Scan for the cell matching the given text and deliver its [X, Y] coordinate at center. 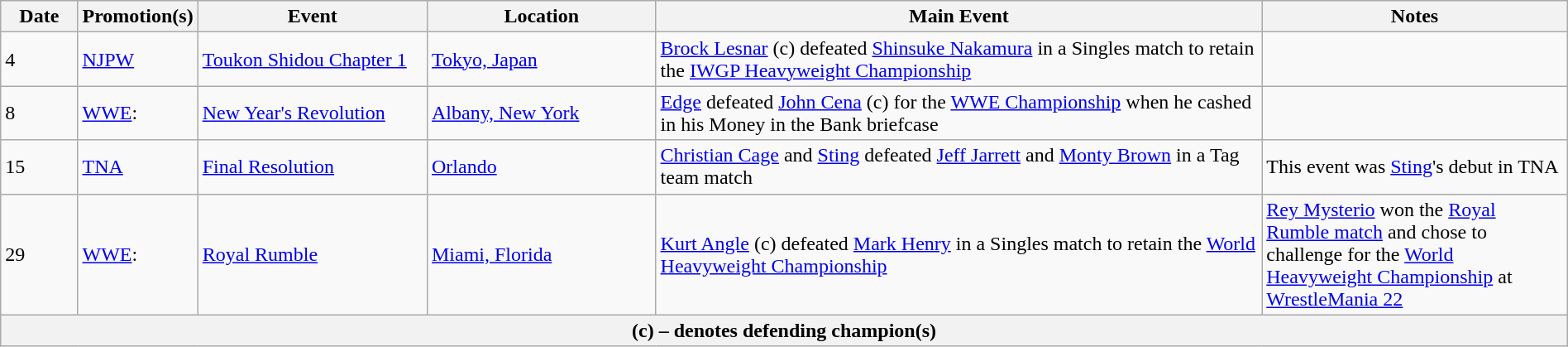
This event was Sting's debut in TNA [1415, 167]
Main Event [959, 17]
Royal Rumble [313, 254]
Rey Mysterio won the Royal Rumble match and chose to challenge for the World Heavyweight Championship at WrestleMania 22 [1415, 254]
Edge defeated John Cena (c) for the WWE Championship when he cashed in his Money in the Bank briefcase [959, 113]
TNA [137, 167]
Event [313, 17]
Kurt Angle (c) defeated Mark Henry in a Singles match to retain the World Heavyweight Championship [959, 254]
NJPW [137, 60]
Tokyo, Japan [541, 60]
29 [40, 254]
Final Resolution [313, 167]
15 [40, 167]
Orlando [541, 167]
4 [40, 60]
Albany, New York [541, 113]
Brock Lesnar (c) defeated Shinsuke Nakamura in a Singles match to retain the IWGP Heavyweight Championship [959, 60]
8 [40, 113]
Promotion(s) [137, 17]
New Year's Revolution [313, 113]
Notes [1415, 17]
Miami, Florida [541, 254]
Christian Cage and Sting defeated Jeff Jarrett and Monty Brown in a Tag team match [959, 167]
Toukon Shidou Chapter 1 [313, 60]
Date [40, 17]
(c) – denotes defending champion(s) [784, 330]
Location [541, 17]
